Return (X, Y) of the center of cell containing provided text 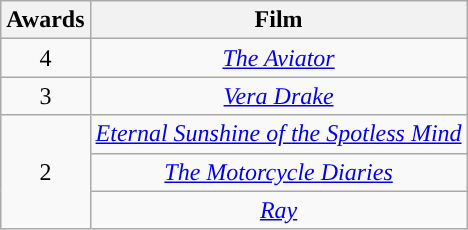
2 (46, 172)
The Aviator (278, 58)
Film (278, 20)
Ray (278, 210)
Eternal Sunshine of the Spotless Mind (278, 134)
Vera Drake (278, 96)
3 (46, 96)
The Motorcycle Diaries (278, 172)
4 (46, 58)
Awards (46, 20)
